For the text-containing cell, return its midpoint in (x, y) coordinate format. 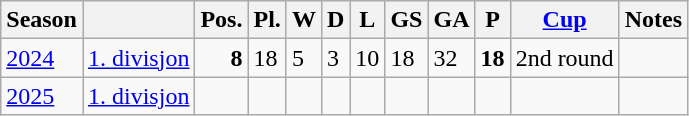
2nd round (564, 58)
2025 (42, 96)
Notes (653, 20)
10 (368, 58)
W (304, 20)
5 (304, 58)
Pl. (267, 20)
8 (222, 58)
Pos. (222, 20)
Season (42, 20)
GS (406, 20)
P (492, 20)
2024 (42, 58)
3 (335, 58)
L (368, 20)
Cup (564, 20)
32 (452, 58)
D (335, 20)
GA (452, 20)
